Detect which cell encompasses the target text, then output its [X, Y] center coordinate. 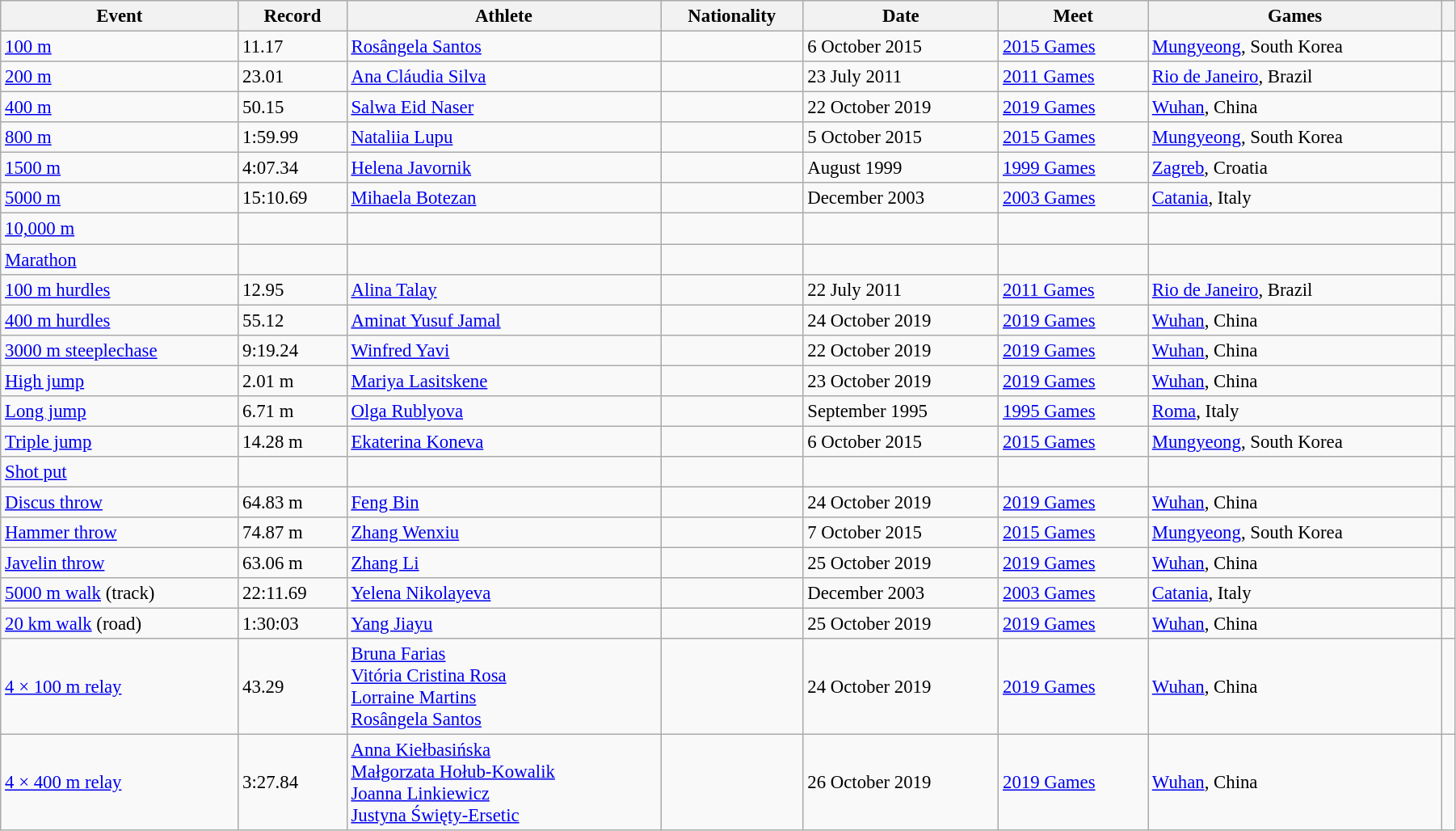
3:27.84 [292, 782]
4:07.34 [292, 168]
200 m [120, 77]
Rosângela Santos [503, 47]
Date [901, 16]
20 km walk (road) [120, 624]
4 × 400 m relay [120, 782]
Nationality [732, 16]
43.29 [292, 687]
7 October 2015 [901, 533]
15:10.69 [292, 198]
100 m hurdles [120, 289]
1:30:03 [292, 624]
Shot put [120, 472]
23 October 2019 [901, 381]
Bruna FariasVitória Cristina RosaLorraine MartinsRosângela Santos [503, 687]
4 × 100 m relay [120, 687]
August 1999 [901, 168]
9:19.24 [292, 350]
6.71 m [292, 411]
Long jump [120, 411]
400 m [120, 108]
Hammer throw [120, 533]
10,000 m [120, 229]
Ekaterina Koneva [503, 441]
23.01 [292, 77]
100 m [120, 47]
22 July 2011 [901, 289]
Feng Bin [503, 502]
Marathon [120, 259]
3000 m steeplechase [120, 350]
Anna KiełbasińskaMałgorzata Hołub-KowalikJoanna LinkiewiczJustyna Święty-Ersetic [503, 782]
Javelin throw [120, 563]
23 July 2011 [901, 77]
5000 m [120, 198]
50.15 [292, 108]
Discus throw [120, 502]
Yelena Nikolayeva [503, 593]
Athlete [503, 16]
Mihaela Botezan [503, 198]
Salwa Eid Naser [503, 108]
800 m [120, 137]
74.87 m [292, 533]
Zhang Wenxiu [503, 533]
Ana Cláudia Silva [503, 77]
Alina Talay [503, 289]
September 1995 [901, 411]
Roma, Italy [1294, 411]
High jump [120, 381]
1500 m [120, 168]
Helena Javornik [503, 168]
400 m hurdles [120, 320]
5 October 2015 [901, 137]
1995 Games [1073, 411]
12.95 [292, 289]
Record [292, 16]
64.83 m [292, 502]
22:11.69 [292, 593]
1999 Games [1073, 168]
Nataliia Lupu [503, 137]
63.06 m [292, 563]
Winfred Yavi [503, 350]
Mariya Lasitskene [503, 381]
5000 m walk (track) [120, 593]
Yang Jiayu [503, 624]
Zagreb, Croatia [1294, 168]
Zhang Li [503, 563]
Olga Rublyova [503, 411]
14.28 m [292, 441]
26 October 2019 [901, 782]
Event [120, 16]
11.17 [292, 47]
1:59.99 [292, 137]
2.01 m [292, 381]
Triple jump [120, 441]
Aminat Yusuf Jamal [503, 320]
Meet [1073, 16]
Games [1294, 16]
55.12 [292, 320]
